Search for the cell housing the specified text and yield its (X, Y) center coordinate. 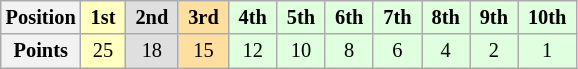
4th (253, 17)
2nd (152, 17)
4 (446, 51)
Points (41, 51)
8th (446, 17)
6 (397, 51)
2 (494, 51)
25 (104, 51)
9th (494, 17)
6th (349, 17)
5th (301, 17)
1 (547, 51)
7th (397, 17)
10 (301, 51)
Position (41, 17)
3rd (203, 17)
8 (349, 51)
1st (104, 17)
10th (547, 17)
18 (152, 51)
15 (203, 51)
12 (253, 51)
